Pinpoint the cell where the given text exists, returning its (X, Y) midpoint coordinate. 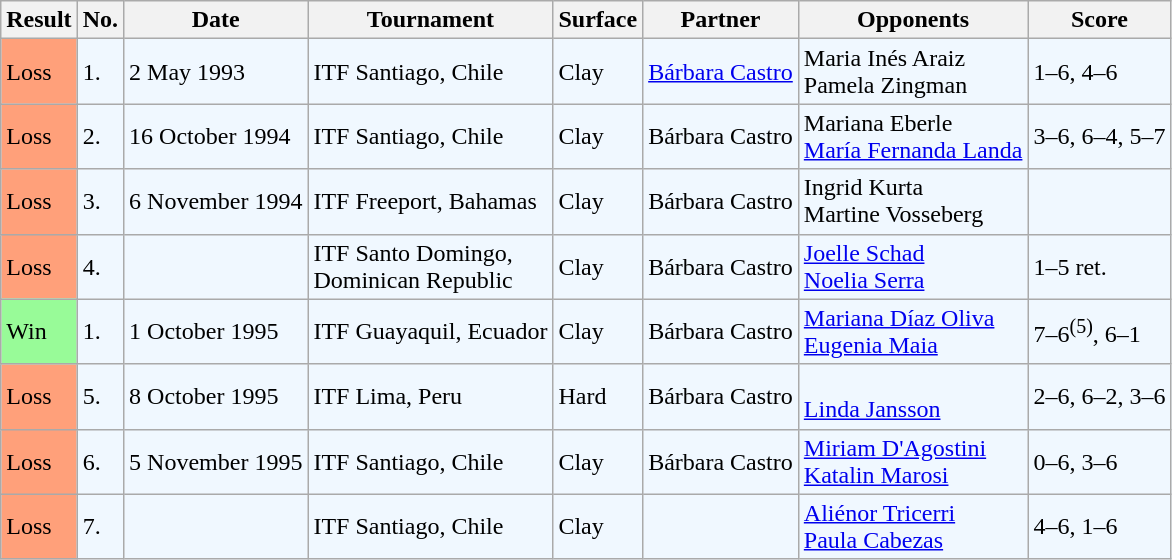
2. (100, 136)
3. (100, 202)
Miriam D'Agostini Katalin Marosi (913, 462)
Ingrid Kurta Martine Vosseberg (913, 202)
No. (100, 20)
7–6(5), 6–1 (1100, 332)
Partner (721, 20)
16 October 1994 (216, 136)
4–6, 1–6 (1100, 526)
ITF Lima, Peru (430, 396)
Score (1100, 20)
Mariana Eberle María Fernanda Landa (913, 136)
Win (39, 332)
Opponents (913, 20)
1 October 1995 (216, 332)
8 October 1995 (216, 396)
ITF Santo Domingo, Dominican Republic (430, 266)
2 May 1993 (216, 72)
Aliénor Tricerri Paula Cabezas (913, 526)
7. (100, 526)
3–6, 6–4, 5–7 (1100, 136)
6 November 1994 (216, 202)
ITF Freeport, Bahamas (430, 202)
1–5 ret. (1100, 266)
Surface (598, 20)
Date (216, 20)
2–6, 6–2, 3–6 (1100, 396)
5 November 1995 (216, 462)
Linda Jansson (913, 396)
1–6, 4–6 (1100, 72)
0–6, 3–6 (1100, 462)
Mariana Díaz Oliva Eugenia Maia (913, 332)
Maria Inés Araiz Pamela Zingman (913, 72)
5. (100, 396)
6. (100, 462)
Hard (598, 396)
Tournament (430, 20)
ITF Guayaquil, Ecuador (430, 332)
Result (39, 20)
4. (100, 266)
Joelle Schad Noelia Serra (913, 266)
